Return [x, y] of the center of cell containing provided text 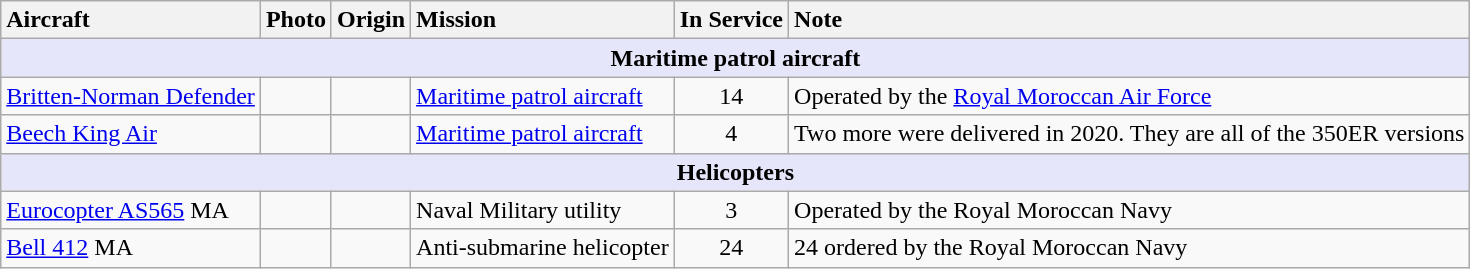
24 ordered by the Royal Moroccan Navy [1130, 248]
Beech King Air [131, 134]
Anti-submarine helicopter [543, 248]
In Service [731, 20]
Britten-Norman Defender [131, 96]
Operated by the Royal Moroccan Air Force [1130, 96]
Photo [296, 20]
14 [731, 96]
24 [731, 248]
Origin [370, 20]
Two more were delivered in 2020. They are all of the 350ER versions [1130, 134]
Note [1130, 20]
Eurocopter AS565 MA [131, 210]
Aircraft [131, 20]
Operated by the Royal Moroccan Navy [1130, 210]
Helicopters [736, 172]
Mission [543, 20]
4 [731, 134]
Naval Military utility [543, 210]
Bell 412 MA [131, 248]
3 [731, 210]
